For the text-containing cell, return its midpoint in (x, y) coordinate format. 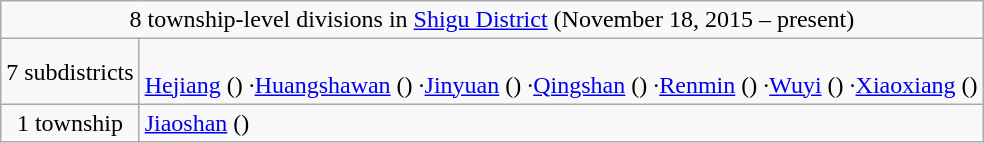
Hejiang () ·Huangshawan () ·Jinyuan () ·Qingshan () ·Renmin () ·Wuyi () ·Xiaoxiang () (561, 72)
7 subdistricts (70, 72)
1 township (70, 123)
8 township-level divisions in Shigu District (November 18, 2015 – present) (492, 20)
Jiaoshan () (561, 123)
